For the text-containing cell, return its midpoint in [x, y] coordinate format. 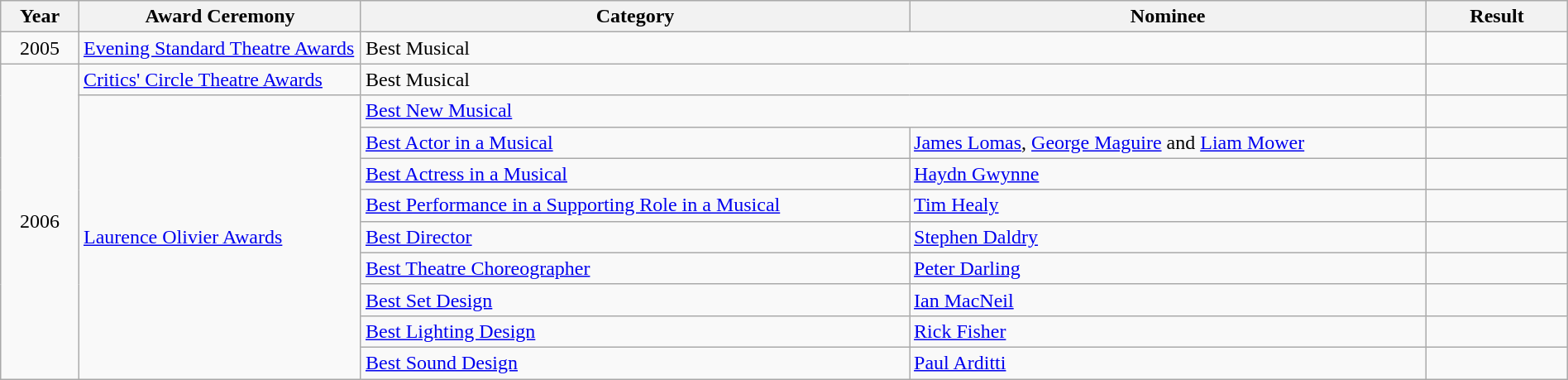
Best Lighting Design [635, 331]
Category [635, 17]
Nominee [1168, 17]
James Lomas, George Maguire and Liam Mower [1168, 142]
Best Performance in a Supporting Role in a Musical [635, 205]
Haydn Gwynne [1168, 174]
Stephen Daldry [1168, 237]
Paul Arditti [1168, 363]
Year [40, 17]
Result [1497, 17]
Ian MacNeil [1168, 300]
Rick Fisher [1168, 331]
Best Actor in a Musical [635, 142]
Best Theatre Choreographer [635, 268]
Best Actress in a Musical [635, 174]
Best New Musical [893, 111]
2005 [40, 48]
Best Director [635, 237]
Laurence Olivier Awards [220, 237]
Best Sound Design [635, 363]
Best Set Design [635, 300]
Tim Healy [1168, 205]
Peter Darling [1168, 268]
2006 [40, 222]
Award Ceremony [220, 17]
Evening Standard Theatre Awards [220, 48]
Critics' Circle Theatre Awards [220, 79]
